From the cell containing the given text, extract its center point as (X, Y) coordinate. 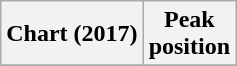
Chart (2017) (72, 34)
Peakposition (189, 34)
